Return the (x, y) coordinate for the center point of the cell that contains the specified text.  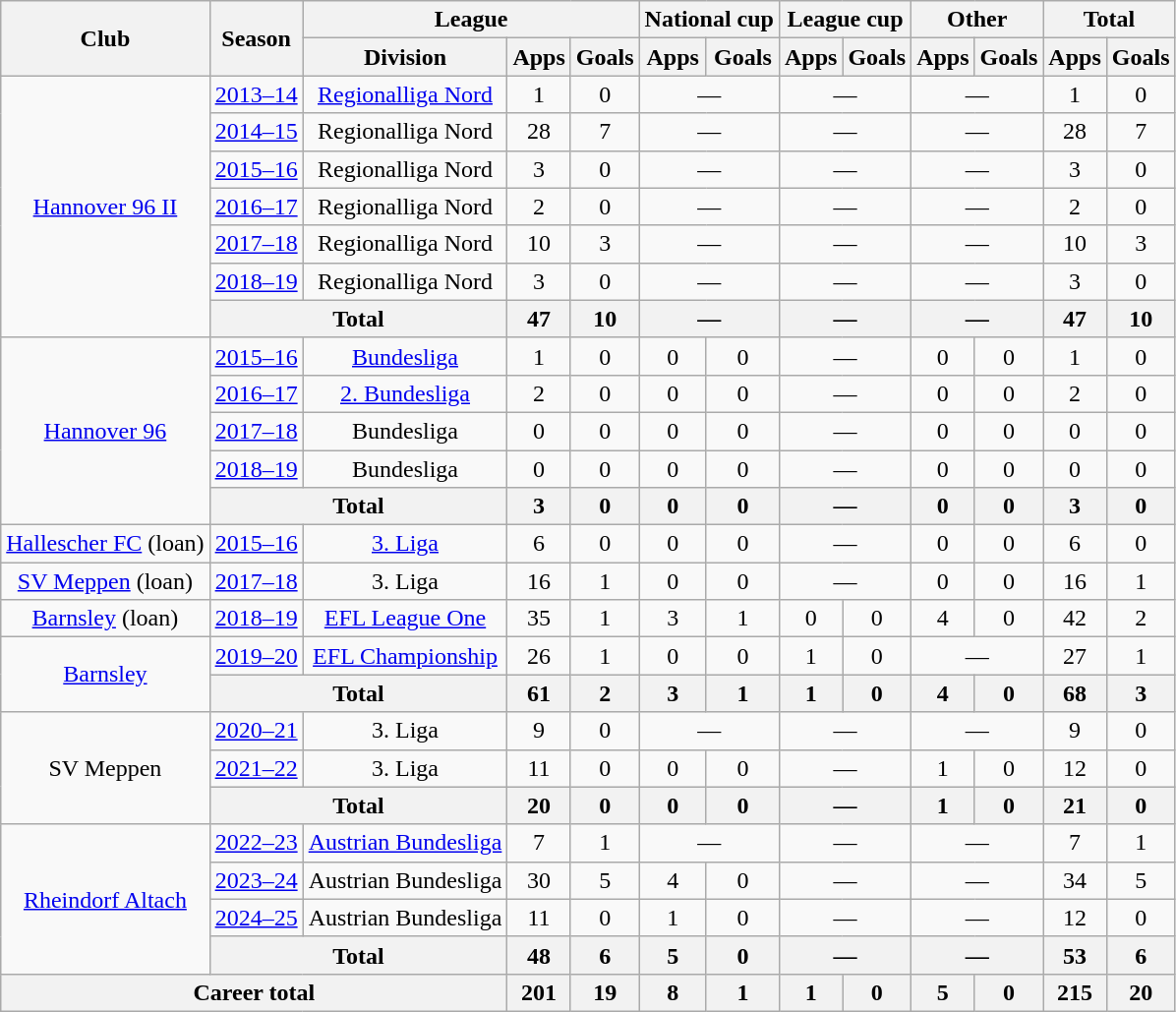
Hallescher FC (loan) (105, 544)
2. Bundesliga (405, 393)
EFL Championship (405, 656)
SV Meppen (105, 768)
Club (105, 38)
2023–24 (256, 880)
201 (539, 992)
Barnsley (105, 675)
EFL League One (405, 619)
48 (539, 955)
Other (977, 20)
Division (405, 57)
Rheindorf Altach (105, 899)
National cup (709, 20)
2024–25 (256, 918)
21 (1075, 805)
2013–14 (256, 94)
2022–23 (256, 843)
61 (539, 693)
42 (1075, 619)
SV Meppen (loan) (105, 581)
League cup (845, 20)
2020–21 (256, 731)
2014–15 (256, 132)
19 (605, 992)
Hannover 96 II (105, 207)
26 (539, 656)
8 (673, 992)
27 (1075, 656)
Season (256, 38)
53 (1075, 955)
League (471, 20)
2021–22 (256, 768)
34 (1075, 880)
68 (1075, 693)
35 (539, 619)
215 (1075, 992)
Barnsley (loan) (105, 619)
2019–20 (256, 656)
Career total (254, 992)
30 (539, 880)
Hannover 96 (105, 431)
